Locate the cell with the specified text and output its [X, Y] center coordinate. 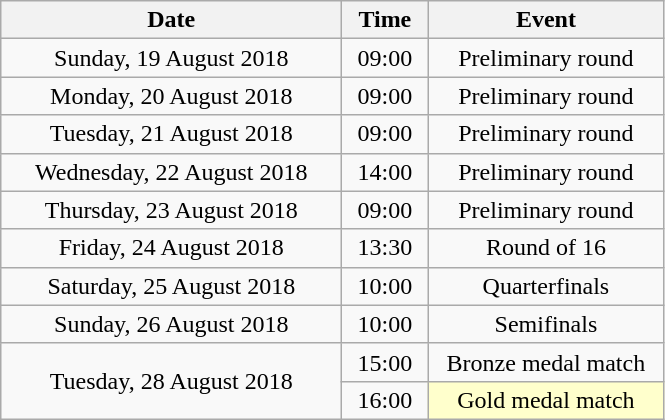
Round of 16 [546, 248]
Event [546, 20]
Sunday, 26 August 2018 [172, 324]
Monday, 20 August 2018 [172, 96]
Wednesday, 22 August 2018 [172, 172]
Bronze medal match [546, 362]
15:00 [385, 362]
Quarterfinals [546, 286]
13:30 [385, 248]
Tuesday, 21 August 2018 [172, 134]
Saturday, 25 August 2018 [172, 286]
Semifinals [546, 324]
Tuesday, 28 August 2018 [172, 381]
Friday, 24 August 2018 [172, 248]
Date [172, 20]
Time [385, 20]
Sunday, 19 August 2018 [172, 58]
14:00 [385, 172]
Gold medal match [546, 400]
Thursday, 23 August 2018 [172, 210]
16:00 [385, 400]
